Detect which cell encompasses the target text, then output its (x, y) center coordinate. 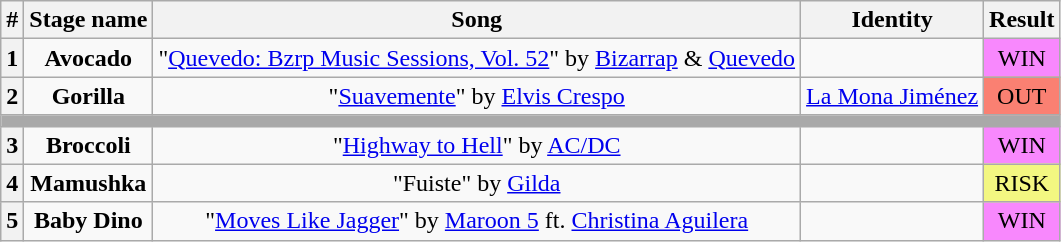
"Suavemente" by Elvis Crespo (477, 96)
5 (12, 221)
Broccoli (88, 145)
Song (477, 20)
OUT (1022, 96)
Stage name (88, 20)
Mamushka (88, 183)
Baby Dino (88, 221)
Gorilla (88, 96)
Result (1022, 20)
1 (12, 58)
"Highway to Hell" by AC/DC (477, 145)
3 (12, 145)
"Fuiste" by Gilda (477, 183)
RISK (1022, 183)
Avocado (88, 58)
"Moves Like Jagger" by Maroon 5 ft. Christina Aguilera (477, 221)
4 (12, 183)
"Quevedo: Bzrp Music Sessions, Vol. 52" by Bizarrap & Quevedo (477, 58)
La Mona Jiménez (892, 96)
Identity (892, 20)
2 (12, 96)
# (12, 20)
